Return [x, y] of the center of cell containing provided text 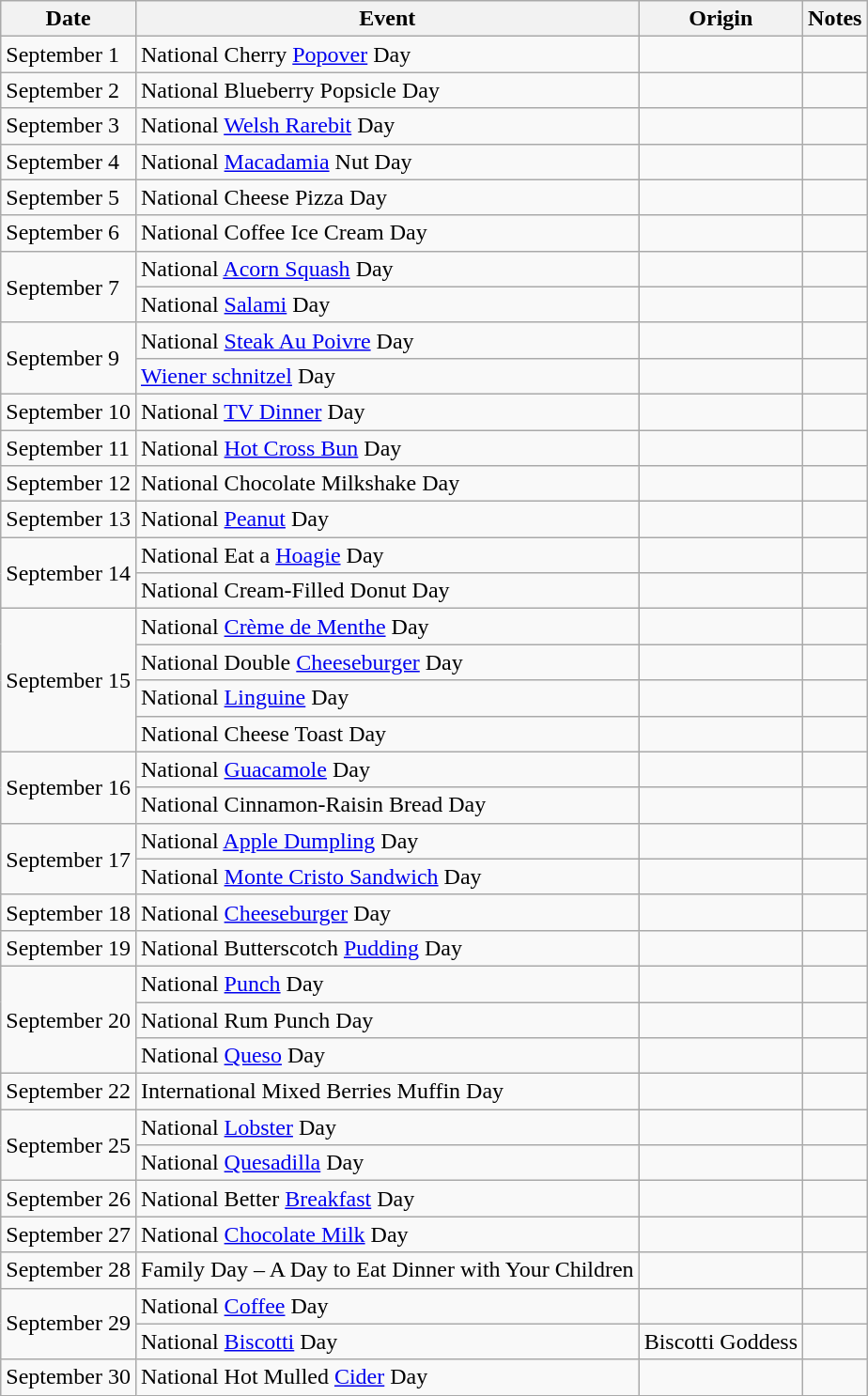
September 1 [69, 54]
September 22 [69, 1092]
September 15 [69, 680]
National Punch Day [387, 984]
National Biscotti Day [387, 1342]
National Lobster Day [387, 1127]
Family Day – A Day to Eat Dinner with Your Children [387, 1270]
National Guacamole Day [387, 769]
September 7 [69, 287]
National Quesadilla Day [387, 1163]
September 6 [69, 233]
National Cheese Toast Day [387, 734]
September 5 [69, 197]
National Eat a Hoagie Day [387, 555]
September 3 [69, 126]
National Chocolate Milk Day [387, 1234]
Wiener schnitzel Day [387, 376]
National Welsh Rarebit Day [387, 126]
September 25 [69, 1145]
National Rum Punch Day [387, 1019]
September 10 [69, 411]
September 14 [69, 573]
International Mixed Berries Muffin Day [387, 1092]
National Salami Day [387, 304]
September 16 [69, 787]
September 12 [69, 484]
September 29 [69, 1324]
National Cherry Popover Day [387, 54]
September 27 [69, 1234]
National TV Dinner Day [387, 411]
National Cheese Pizza Day [387, 197]
National Better Breakfast Day [387, 1199]
National Chocolate Milkshake Day [387, 484]
National Hot Cross Bun Day [387, 448]
September 11 [69, 448]
National Apple Dumpling Day [387, 841]
National Cheeseburger Day [387, 912]
National Cinnamon-Raisin Bread Day [387, 805]
National Hot Mulled Cider Day [387, 1377]
National Peanut Day [387, 520]
Biscotti Goddess [721, 1342]
National Macadamia Nut Day [387, 162]
September 20 [69, 1019]
September 26 [69, 1199]
National Acorn Squash Day [387, 269]
September 18 [69, 912]
September 4 [69, 162]
National Monte Cristo Sandwich Day [387, 876]
National Double Cheeseburger Day [387, 662]
National Blueberry Popsicle Day [387, 90]
National Coffee Day [387, 1306]
September 30 [69, 1377]
Date [69, 19]
National Coffee Ice Cream Day [387, 233]
September 17 [69, 859]
September 28 [69, 1270]
Origin [721, 19]
September 19 [69, 948]
National Queso Day [387, 1056]
National Cream-Filled Donut Day [387, 591]
September 13 [69, 520]
Notes [835, 19]
National Butterscotch Pudding Day [387, 948]
National Steak Au Poivre Day [387, 340]
Event [387, 19]
National Crème de Menthe Day [387, 627]
September 2 [69, 90]
National Linguine Day [387, 698]
September 9 [69, 358]
